Pinpoint the cell where the given text exists, returning its (X, Y) midpoint coordinate. 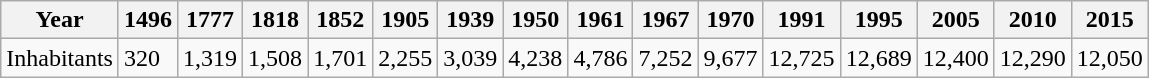
1905 (406, 20)
1967 (666, 20)
1970 (730, 20)
3,039 (470, 58)
1818 (276, 20)
2010 (1032, 20)
12,400 (956, 58)
12,290 (1032, 58)
12,725 (802, 58)
1,701 (340, 58)
1,319 (210, 58)
1961 (600, 20)
2005 (956, 20)
1991 (802, 20)
1852 (340, 20)
1995 (878, 20)
1950 (536, 20)
4,238 (536, 58)
9,677 (730, 58)
1939 (470, 20)
7,252 (666, 58)
1496 (148, 20)
1777 (210, 20)
2,255 (406, 58)
Inhabitants (60, 58)
2015 (1110, 20)
12,689 (878, 58)
320 (148, 58)
4,786 (600, 58)
12,050 (1110, 58)
1,508 (276, 58)
Year (60, 20)
